Return [x, y] of the center of cell containing provided text 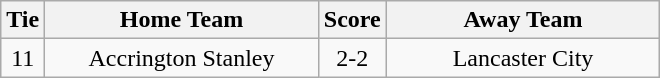
Score [352, 20]
Lancaster City [523, 58]
Tie [23, 20]
11 [23, 58]
Home Team [182, 20]
Accrington Stanley [182, 58]
2-2 [352, 58]
Away Team [523, 20]
